Capture the cell that displays the provided text and extract its [X, Y] central coordinate. 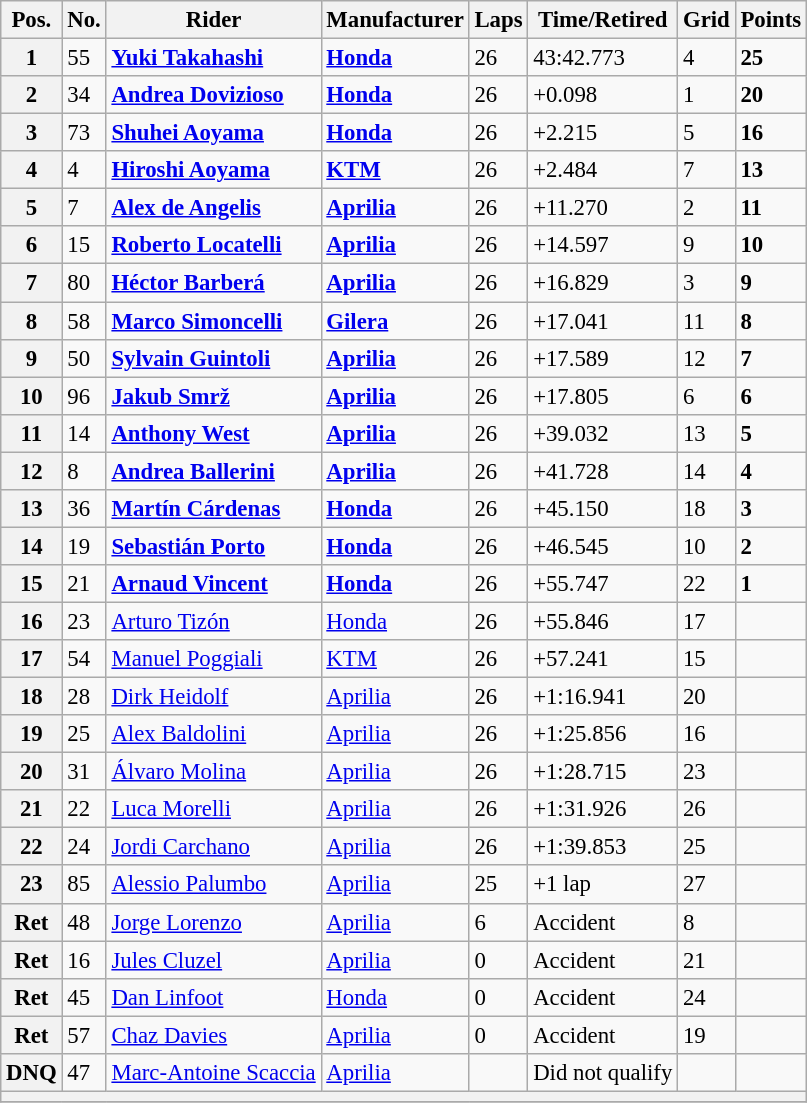
73 [84, 133]
Shuhei Aoyama [214, 133]
47 [84, 1073]
Dan Linfoot [214, 997]
31 [84, 772]
+1:31.926 [603, 809]
+2.484 [603, 170]
85 [84, 885]
34 [84, 95]
+0.098 [603, 95]
+17.041 [603, 321]
54 [84, 659]
Jordi Carchano [214, 847]
43:42.773 [603, 58]
+55.747 [603, 584]
Chaz Davies [214, 1035]
+1:25.856 [603, 734]
Andrea Dovizioso [214, 95]
27 [706, 885]
Hiroshi Aoyama [214, 170]
Marc-Antoine Scaccia [214, 1073]
+1:28.715 [603, 772]
45 [84, 997]
Anthony West [214, 433]
Did not qualify [603, 1073]
36 [84, 509]
Luca Morelli [214, 809]
Manuel Poggiali [214, 659]
+17.589 [603, 358]
+1:39.853 [603, 847]
+45.150 [603, 509]
+39.032 [603, 433]
+16.829 [603, 283]
Dirk Heidolf [214, 697]
DNQ [32, 1073]
Arturo Tizón [214, 621]
Pos. [32, 20]
Grid [706, 20]
Rider [214, 20]
57 [84, 1035]
Sebastián Porto [214, 546]
No. [84, 20]
Alex de Angelis [214, 208]
+41.728 [603, 471]
Laps [498, 20]
58 [84, 321]
Alex Baldolini [214, 734]
Roberto Locatelli [214, 245]
Time/Retired [603, 20]
Jorge Lorenzo [214, 922]
+1:16.941 [603, 697]
+11.270 [603, 208]
+46.545 [603, 546]
Sylvain Guintoli [214, 358]
Manufacturer [395, 20]
+1 lap [603, 885]
Alessio Palumbo [214, 885]
28 [84, 697]
55 [84, 58]
50 [84, 358]
Jakub Smrž [214, 396]
Andrea Ballerini [214, 471]
Héctor Barberá [214, 283]
+2.215 [603, 133]
Gilera [395, 321]
Marco Simoncelli [214, 321]
+55.846 [603, 621]
Arnaud Vincent [214, 584]
Yuki Takahashi [214, 58]
+14.597 [603, 245]
Jules Cluzel [214, 960]
Points [770, 20]
+17.805 [603, 396]
Martín Cárdenas [214, 509]
80 [84, 283]
48 [84, 922]
Álvaro Molina [214, 772]
+57.241 [603, 659]
96 [84, 396]
